Scan for the cell matching the given text and deliver its (x, y) coordinate at center. 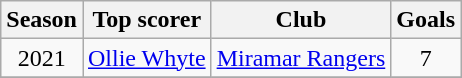
7 (426, 58)
Season (42, 20)
Goals (426, 20)
Ollie Whyte (146, 58)
Club (301, 20)
Top scorer (146, 20)
Miramar Rangers (301, 58)
2021 (42, 58)
